Determine the [x, y] coordinate at the center of the cell enclosing the given text.  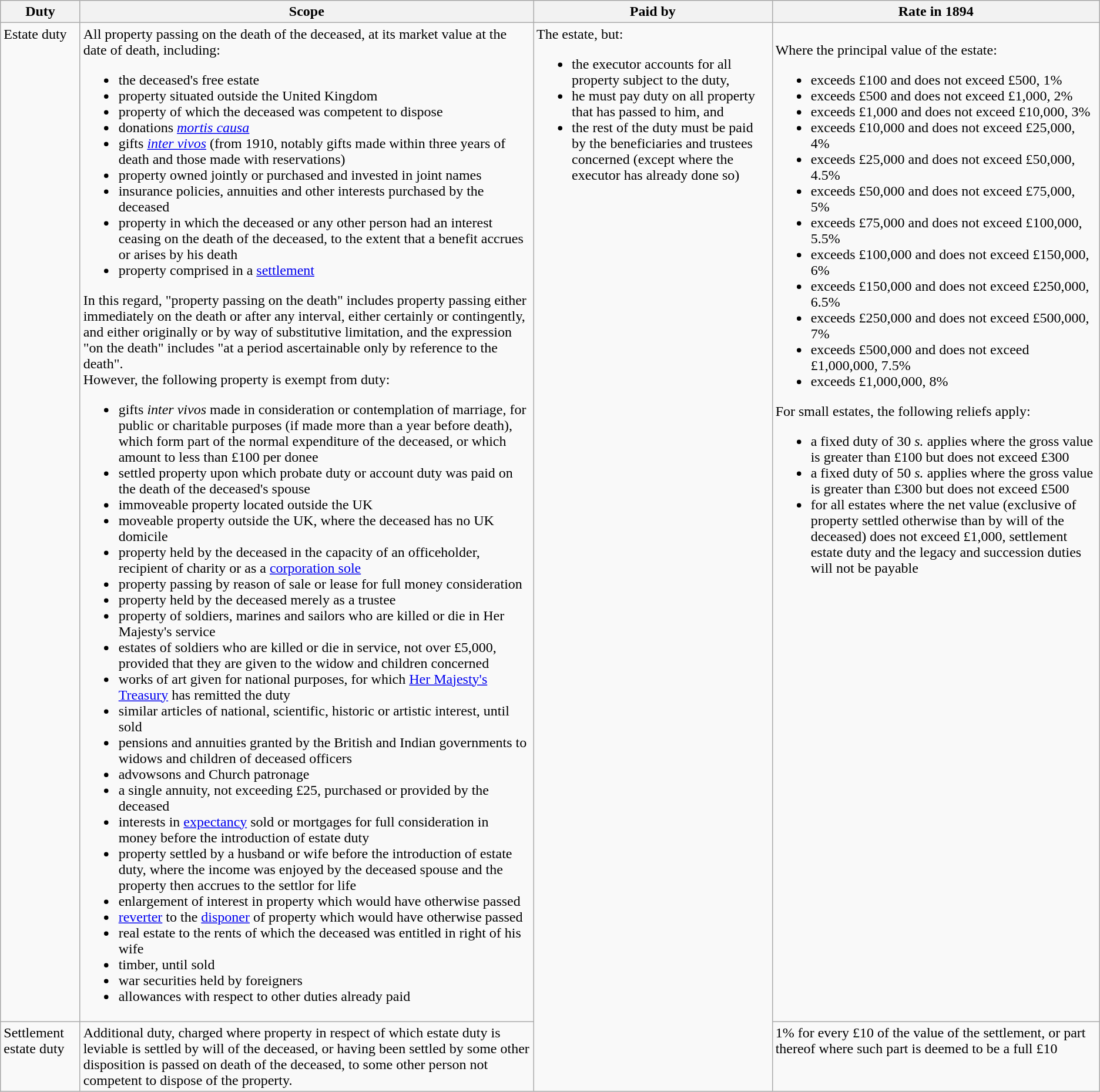
Rate in 1894 [935, 12]
Settlement estate duty [40, 1056]
Estate duty [40, 522]
Scope [307, 12]
Duty [40, 12]
Paid by [653, 12]
1% for every £10 of the value of the settlement, or part thereof where such part is deemed to be a full £10 [935, 1056]
